Find where the given text appears and provide that cell's center as (x, y) coordinate. 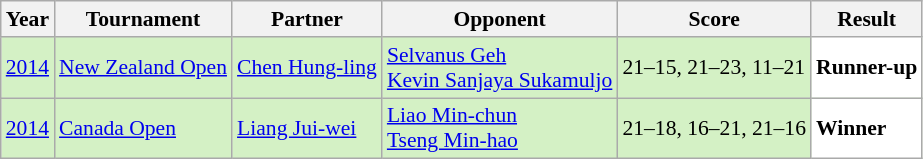
21–18, 16–21, 21–16 (714, 128)
Year (28, 19)
21–15, 21–23, 11–21 (714, 68)
Runner-up (866, 68)
Liang Jui-wei (307, 128)
Tournament (143, 19)
Result (866, 19)
Score (714, 19)
Canada Open (143, 128)
Opponent (500, 19)
Partner (307, 19)
New Zealand Open (143, 68)
Winner (866, 128)
Selvanus Geh Kevin Sanjaya Sukamuljo (500, 68)
Chen Hung-ling (307, 68)
Liao Min-chun Tseng Min-hao (500, 128)
